Locate the cell with the specified text and output its (X, Y) center coordinate. 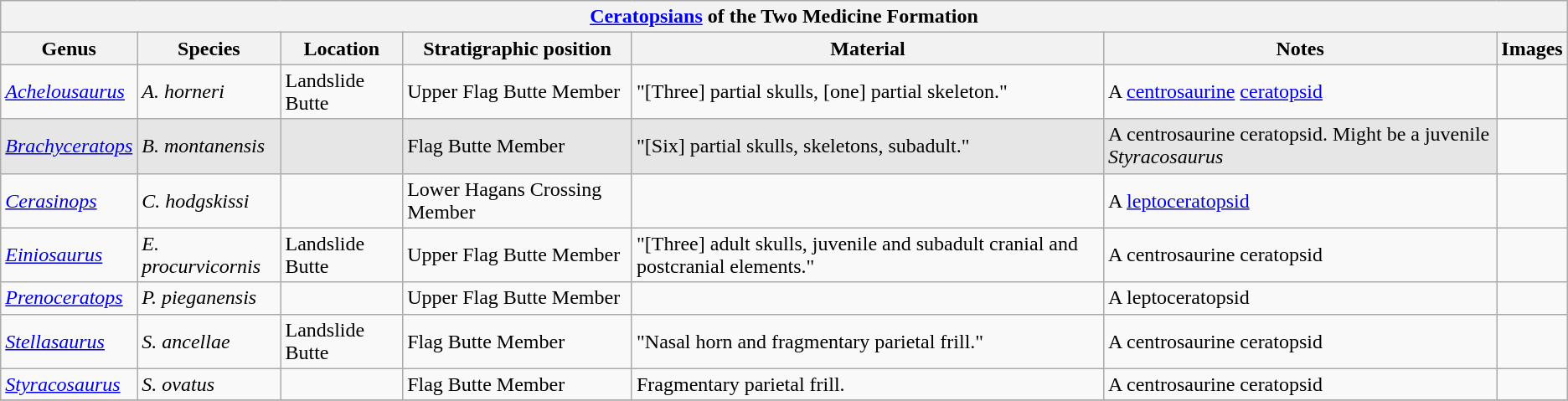
B. montanensis (209, 146)
Fragmentary parietal frill. (868, 384)
Stratigraphic position (518, 49)
Images (1532, 49)
A. horneri (209, 92)
A centrosaurine ceratopsid. Might be a juvenile Styracosaurus (1300, 146)
E. procurvicornis (209, 254)
Prenoceratops (69, 298)
Genus (69, 49)
Brachyceratops (69, 146)
P. pieganensis (209, 298)
C. hodgskissi (209, 201)
Styracosaurus (69, 384)
"[Three] adult skulls, juvenile and subadult cranial and postcranial elements." (868, 254)
Einiosaurus (69, 254)
"[Three] partial skulls, [one] partial skeleton." (868, 92)
Cerasinops (69, 201)
Stellasaurus (69, 342)
Notes (1300, 49)
Ceratopsians of the Two Medicine Formation (784, 17)
Material (868, 49)
Achelousaurus (69, 92)
S. ovatus (209, 384)
"[Six] partial skulls, skeletons, subadult." (868, 146)
Lower Hagans Crossing Member (518, 201)
Species (209, 49)
Location (342, 49)
S. ancellae (209, 342)
"Nasal horn and fragmentary parietal frill." (868, 342)
